Determine the [X, Y] coordinate at the center of the cell enclosing the given text.  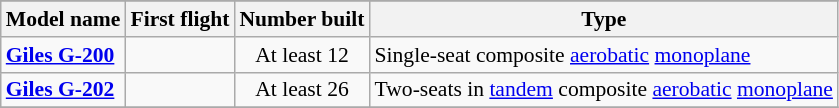
Two-seats in tandem composite aerobatic monoplane [604, 90]
Number built [302, 19]
First flight [180, 19]
Model name [64, 19]
Type [604, 19]
At least 12 [302, 55]
At least 26 [302, 90]
Single-seat composite aerobatic monoplane [604, 55]
Giles G-202 [64, 90]
Giles G-200 [64, 55]
